Output the (X, Y) coordinate of the center of the cell containing the given text.  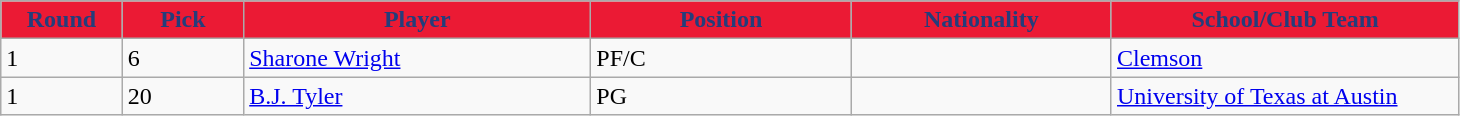
20 (182, 96)
Nationality (981, 20)
University of Texas at Austin (1284, 96)
School/Club Team (1284, 20)
PG (721, 96)
Position (721, 20)
Sharone Wright (418, 58)
Round (62, 20)
6 (182, 58)
Clemson (1284, 58)
Player (418, 20)
B.J. Tyler (418, 96)
Pick (182, 20)
PF/C (721, 58)
